Detect which cell encompasses the target text, then output its [x, y] center coordinate. 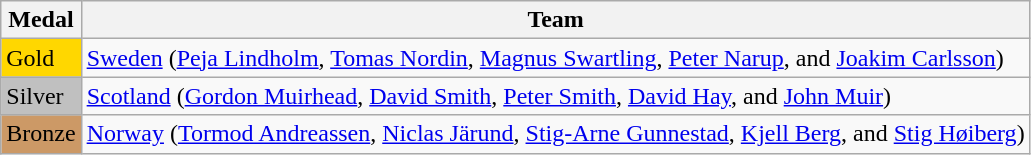
Medal [41, 20]
Gold [41, 58]
Bronze [41, 134]
Silver [41, 96]
Scotland (Gordon Muirhead, David Smith, Peter Smith, David Hay, and John Muir) [556, 96]
Sweden (Peja Lindholm, Tomas Nordin, Magnus Swartling, Peter Narup, and Joakim Carlsson) [556, 58]
Team [556, 20]
Norway (Tormod Andreassen, Niclas Järund, Stig-Arne Gunnestad, Kjell Berg, and Stig Høiberg) [556, 134]
